Extract the (x, y) coordinate from the center of the cell holding the provided text.  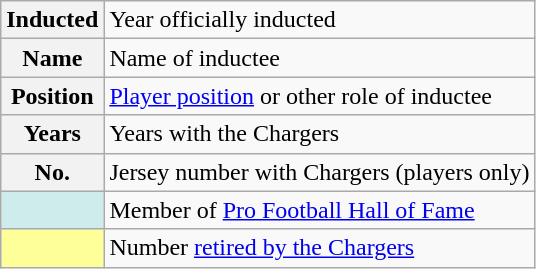
Years (52, 134)
Inducted (52, 20)
Year officially inducted (320, 20)
Number retired by the Chargers (320, 248)
Player position or other role of inductee (320, 96)
Position (52, 96)
Name (52, 58)
Name of inductee (320, 58)
Member of Pro Football Hall of Fame (320, 210)
Jersey number with Chargers (players only) (320, 172)
No. (52, 172)
Years with the Chargers (320, 134)
